Locate the cell with the specified text and output its (X, Y) center coordinate. 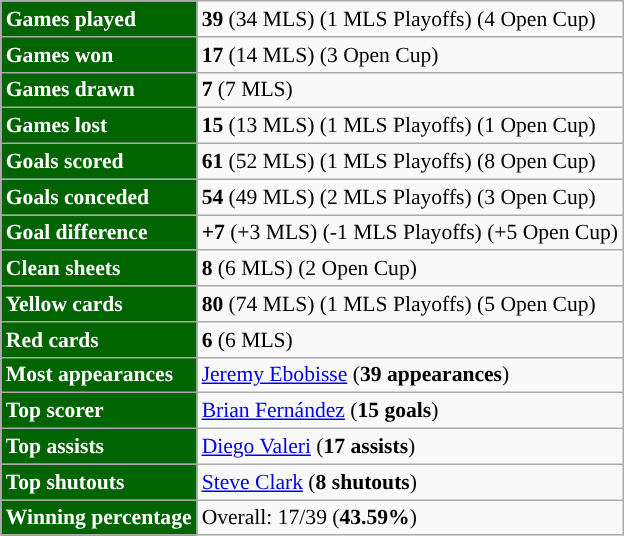
54 (49 MLS) (2 MLS Playoffs) (3 Open Cup) (410, 197)
Winning percentage (99, 518)
61 (52 MLS) (1 MLS Playoffs) (8 Open Cup) (410, 162)
Games lost (99, 126)
Goals conceded (99, 197)
Games won (99, 55)
Jeremy Ebobisse (39 appearances) (410, 375)
Brian Fernández (15 goals) (410, 411)
15 (13 MLS) (1 MLS Playoffs) (1 Open Cup) (410, 126)
6 (6 MLS) (410, 340)
Top shutouts (99, 482)
Diego Valeri (17 assists) (410, 447)
Games played (99, 19)
Steve Clark (8 shutouts) (410, 482)
Clean sheets (99, 269)
Top assists (99, 447)
Overall: 17/39 (43.59%) (410, 518)
Goal difference (99, 233)
Yellow cards (99, 304)
7 (7 MLS) (410, 90)
+7 (+3 MLS) (-1 MLS Playoffs) (+5 Open Cup) (410, 233)
Goals scored (99, 162)
Top scorer (99, 411)
80 (74 MLS) (1 MLS Playoffs) (5 Open Cup) (410, 304)
Red cards (99, 340)
17 (14 MLS) (3 Open Cup) (410, 55)
Games drawn (99, 90)
39 (34 MLS) (1 MLS Playoffs) (4 Open Cup) (410, 19)
Most appearances (99, 375)
8 (6 MLS) (2 Open Cup) (410, 269)
